Detect which cell encompasses the target text, then output its (x, y) center coordinate. 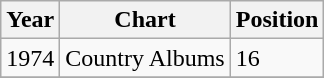
Position (277, 20)
1974 (30, 58)
Chart (145, 20)
Year (30, 20)
Country Albums (145, 58)
16 (277, 58)
